Return the [x, y] coordinate for the center point of the cell that contains the specified text.  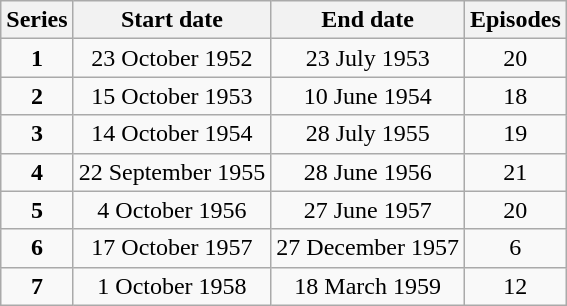
27 December 1957 [368, 248]
23 July 1953 [368, 58]
10 June 1954 [368, 96]
28 June 1956 [368, 172]
23 October 1952 [172, 58]
21 [515, 172]
19 [515, 134]
7 [37, 286]
1 October 1958 [172, 286]
17 October 1957 [172, 248]
5 [37, 210]
2 [37, 96]
End date [368, 20]
3 [37, 134]
15 October 1953 [172, 96]
18 March 1959 [368, 286]
4 October 1956 [172, 210]
12 [515, 286]
Episodes [515, 20]
Start date [172, 20]
22 September 1955 [172, 172]
27 June 1957 [368, 210]
14 October 1954 [172, 134]
Series [37, 20]
1 [37, 58]
4 [37, 172]
28 July 1955 [368, 134]
18 [515, 96]
